For the text-containing cell, return its midpoint in (X, Y) coordinate format. 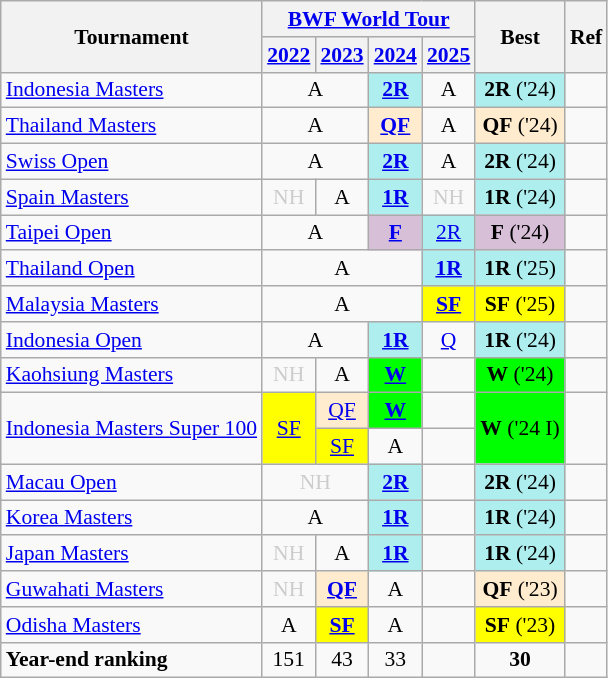
Thailand Masters (132, 126)
W ('24) (520, 375)
Korea Masters (132, 518)
151 (288, 660)
Indonesia Open (132, 340)
F (396, 233)
Tournament (132, 36)
W ('24 I) (520, 428)
Kaohsiung Masters (132, 375)
Taipei Open (132, 233)
43 (342, 660)
Indonesia Masters Super 100 (132, 428)
Q (448, 340)
33 (396, 660)
30 (520, 660)
Japan Masters (132, 554)
Malaysia Masters (132, 304)
BWF World Tour (368, 19)
2025 (448, 55)
Macau Open (132, 482)
Spain Masters (132, 197)
SF ('25) (520, 304)
2022 (288, 55)
2024 (396, 55)
Indonesia Masters (132, 90)
Swiss Open (132, 162)
QF ('24) (520, 126)
2023 (342, 55)
F ('24) (520, 233)
1R ('25) (520, 269)
Odisha Masters (132, 625)
Best (520, 36)
QF ('23) (520, 589)
SF ('23) (520, 625)
Ref (586, 36)
Year-end ranking (132, 660)
Thailand Open (132, 269)
Guwahati Masters (132, 589)
